Return the [X, Y] coordinate for the center point of the cell that contains the specified text.  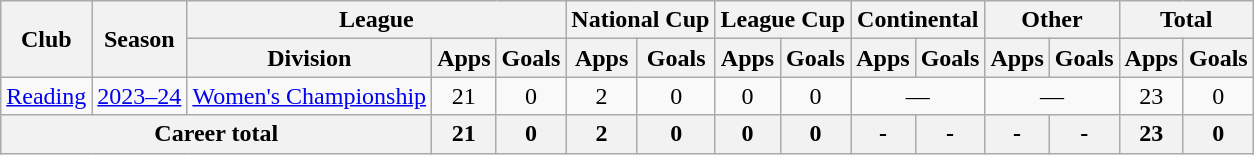
Reading [46, 96]
Women's Championship [310, 96]
2023–24 [140, 96]
Other [1052, 20]
League Cup [783, 20]
Season [140, 39]
Continental [918, 20]
National Cup [640, 20]
Career total [216, 134]
Division [310, 58]
Total [1186, 20]
League [376, 20]
Club [46, 39]
